Detect which cell encompasses the target text, then output its (x, y) center coordinate. 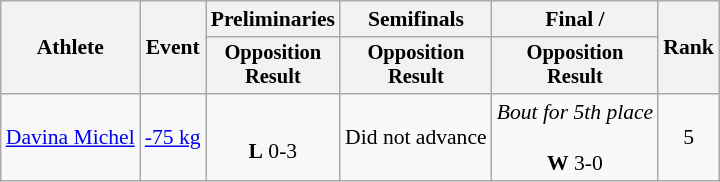
Semifinals (416, 19)
L 0-3 (273, 138)
Davina Michel (70, 138)
Final / (576, 19)
Bout for 5th placeW 3-0 (576, 138)
Athlete (70, 48)
Preliminaries (273, 19)
-75 kg (173, 138)
Did not advance (416, 138)
5 (688, 138)
Rank (688, 48)
Event (173, 48)
